Determine the (x, y) coordinate at the center of the cell enclosing the given text.  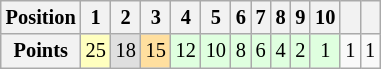
Points (41, 51)
15 (156, 51)
Position (41, 17)
7 (261, 17)
3 (156, 17)
9 (300, 17)
18 (126, 51)
12 (186, 51)
5 (216, 17)
25 (96, 51)
